Determine the [X, Y] coordinate at the center of the cell enclosing the given text.  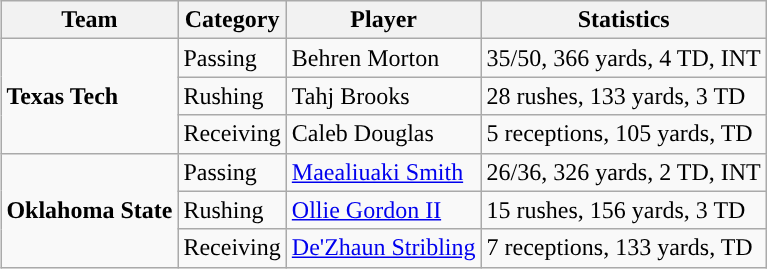
De'Zhaun Stribling [384, 248]
Player [384, 20]
Oklahoma State [90, 210]
Maealiuaki Smith [384, 172]
28 rushes, 133 yards, 3 TD [624, 96]
Ollie Gordon II [384, 210]
7 receptions, 133 yards, TD [624, 248]
Team [90, 20]
Caleb Douglas [384, 134]
Statistics [624, 20]
Texas Tech [90, 96]
26/36, 326 yards, 2 TD, INT [624, 172]
Tahj Brooks [384, 96]
Behren Morton [384, 58]
Category [232, 20]
35/50, 366 yards, 4 TD, INT [624, 58]
5 receptions, 105 yards, TD [624, 134]
15 rushes, 156 yards, 3 TD [624, 210]
